Return the [X, Y] coordinate for the center point of the cell that contains the specified text.  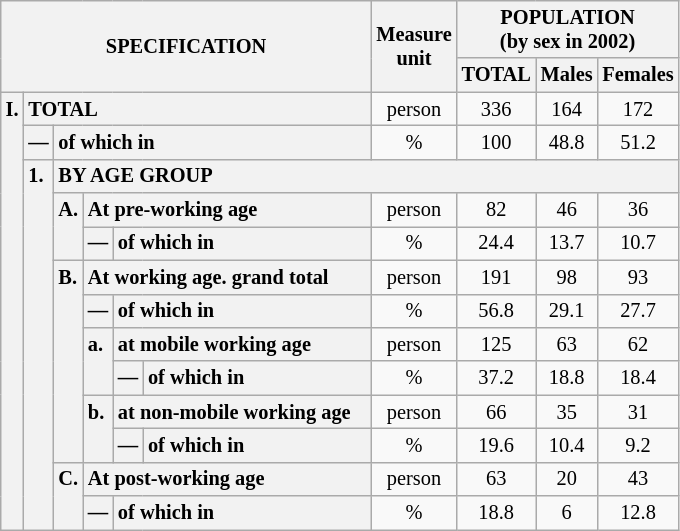
1. [38, 344]
46 [567, 210]
A. [68, 226]
98 [567, 277]
10.4 [567, 445]
31 [638, 412]
18.4 [638, 378]
191 [496, 277]
B. [68, 361]
336 [496, 109]
66 [496, 412]
a. [98, 360]
I. [12, 311]
C. [68, 496]
35 [567, 412]
POPULATION (by sex in 2002) [568, 29]
125 [496, 344]
62 [638, 344]
20 [567, 479]
Males [567, 75]
12.8 [638, 513]
SPECIFICATION [186, 46]
29.1 [567, 311]
13.7 [567, 243]
48.8 [567, 142]
At post-working age [227, 479]
172 [638, 109]
Measure unit [414, 46]
82 [496, 210]
164 [567, 109]
Females [638, 75]
10.7 [638, 243]
6 [567, 513]
27.7 [638, 311]
b. [98, 428]
at mobile working age [242, 344]
24.4 [496, 243]
100 [496, 142]
56.8 [496, 311]
36 [638, 210]
43 [638, 479]
At pre-working age [227, 210]
51.2 [638, 142]
9.2 [638, 445]
At working age. grand total [227, 277]
37.2 [496, 378]
93 [638, 277]
BY AGE GROUP [366, 176]
at non-mobile working age [242, 412]
19.6 [496, 445]
